Pinpoint the cell where the given text exists, returning its [x, y] midpoint coordinate. 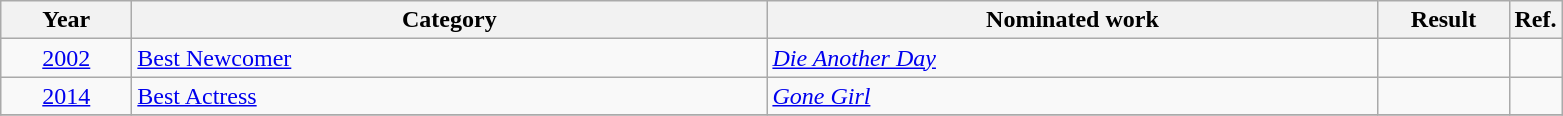
Result [1444, 20]
Best Actress [450, 96]
Ref. [1536, 20]
Die Another Day [1072, 58]
2002 [66, 58]
Category [450, 20]
Best Newcomer [450, 58]
Year [66, 20]
Gone Girl [1072, 96]
Nominated work [1072, 20]
2014 [66, 96]
